Identify which cell holds the provided text, then report its [X, Y] central coordinate. 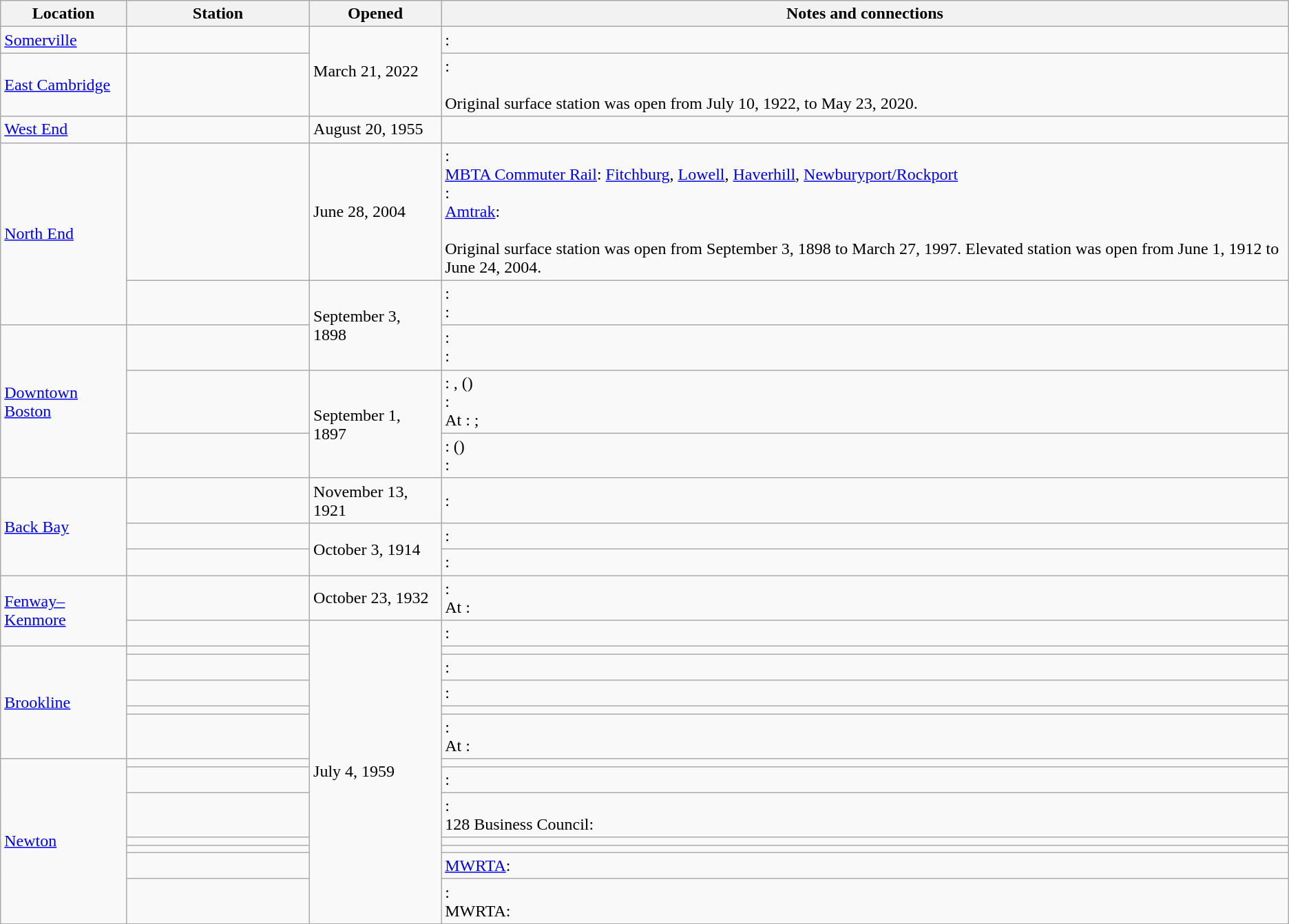
July 4, 1959 [376, 773]
Brookline [63, 702]
East Cambridge [63, 85]
March 21, 2022 [376, 72]
November 13, 1921 [376, 500]
Back Bay [63, 526]
MWRTA: [865, 865]
: MWRTA: [865, 901]
Location [63, 14]
June 28, 2004 [376, 211]
October 3, 1914 [376, 549]
Opened [376, 14]
: Original surface station was open from July 10, 1922, to May 23, 2020. [865, 85]
North End [63, 234]
Fenway–Kenmore [63, 611]
Notes and connections [865, 14]
August 20, 1955 [376, 129]
: , (): At : ; [865, 401]
October 23, 1932 [376, 598]
Downtown Boston [63, 401]
Newton [63, 841]
West End [63, 129]
Station [218, 14]
September 1, 1897 [376, 424]
: (): [865, 456]
September 3, 1898 [376, 325]
Somerville [63, 40]
: 128 Business Council: [865, 815]
